Detect which cell encompasses the target text, then output its (X, Y) center coordinate. 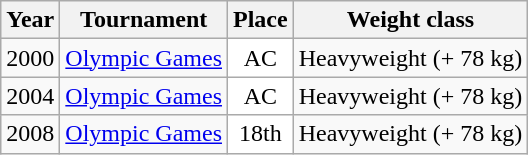
Year (30, 20)
18th (261, 134)
2008 (30, 134)
Tournament (144, 20)
Place (261, 20)
2004 (30, 96)
2000 (30, 58)
Weight class (410, 20)
